From the cell containing the given text, extract its center point as (x, y) coordinate. 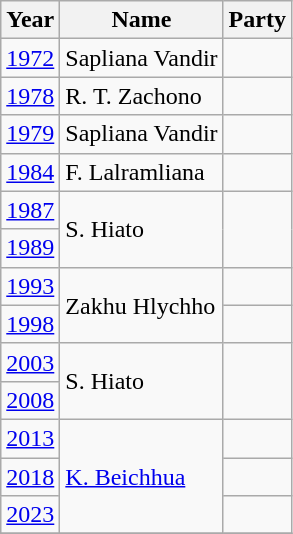
1978 (30, 96)
1972 (30, 58)
2008 (30, 400)
1993 (30, 286)
2018 (30, 477)
1998 (30, 324)
1979 (30, 134)
Year (30, 20)
1987 (30, 210)
1989 (30, 248)
Name (142, 20)
2023 (30, 515)
Zakhu Hlychho (142, 305)
R. T. Zachono (142, 96)
2003 (30, 362)
1984 (30, 172)
Party (257, 20)
K. Beichhua (142, 476)
2013 (30, 438)
F. Lalramliana (142, 172)
